Provide the (x, y) coordinate of the cell's center where the given text is located.  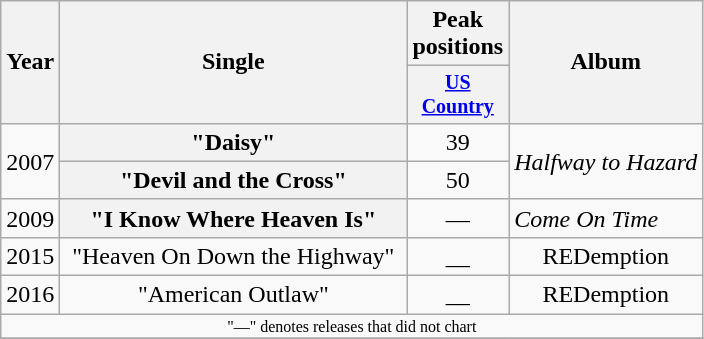
US Country (458, 94)
Peak positions (458, 34)
Year (30, 62)
"I Know Where Heaven Is" (234, 218)
Single (234, 62)
"American Outlaw" (234, 295)
"Devil and the Cross" (234, 180)
50 (458, 180)
Halfway to Hazard (606, 161)
2015 (30, 256)
Come On Time (606, 218)
— (458, 218)
"—" denotes releases that did not chart (352, 326)
Album (606, 62)
2009 (30, 218)
2007 (30, 161)
39 (458, 142)
"Heaven On Down the Highway" (234, 256)
2016 (30, 295)
"Daisy" (234, 142)
